Scan for the cell matching the given text and deliver its (X, Y) coordinate at center. 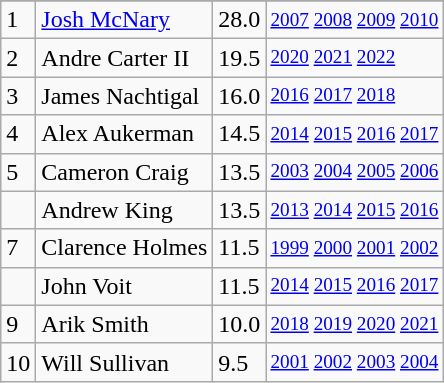
John Voit (124, 286)
2001 2002 2003 2004 (354, 362)
2018 2019 2020 2021 (354, 324)
5 (18, 172)
2 (18, 58)
1999 2000 2001 2002 (354, 248)
Cameron Craig (124, 172)
2013 2014 2015 2016 (354, 210)
19.5 (240, 58)
4 (18, 134)
Josh McNary (124, 20)
Clarence Holmes (124, 248)
16.0 (240, 96)
14.5 (240, 134)
10.0 (240, 324)
3 (18, 96)
2003 2004 2005 2006 (354, 172)
Andre Carter II (124, 58)
28.0 (240, 20)
1 (18, 20)
Andrew King (124, 210)
10 (18, 362)
9 (18, 324)
9.5 (240, 362)
James Nachtigal (124, 96)
Alex Aukerman (124, 134)
Will Sullivan (124, 362)
2020 2021 2022 (354, 58)
2007 2008 2009 2010 (354, 20)
7 (18, 248)
2016 2017 2018 (354, 96)
Arik Smith (124, 324)
